For the text-containing cell, return its midpoint in (X, Y) coordinate format. 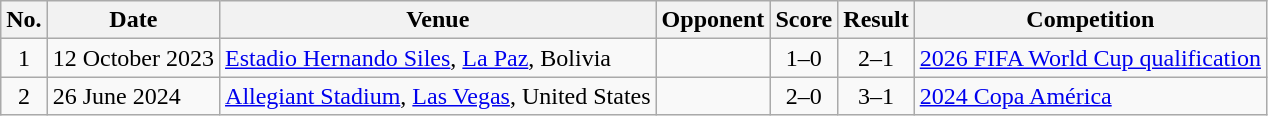
No. (24, 20)
2026 FIFA World Cup qualification (1090, 58)
Venue (438, 20)
Opponent (713, 20)
2 (24, 96)
Allegiant Stadium, Las Vegas, United States (438, 96)
Date (133, 20)
Competition (1090, 20)
Estadio Hernando Siles, La Paz, Bolivia (438, 58)
2024 Copa América (1090, 96)
1–0 (804, 58)
Result (876, 20)
12 October 2023 (133, 58)
3–1 (876, 96)
26 June 2024 (133, 96)
1 (24, 58)
2–1 (876, 58)
Score (804, 20)
2–0 (804, 96)
